Capture the cell that displays the provided text and extract its [x, y] central coordinate. 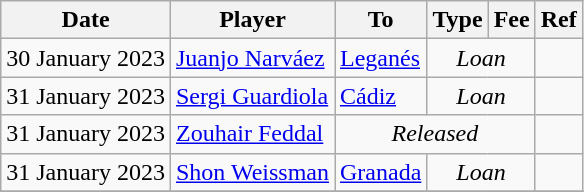
To [380, 20]
Date [86, 20]
Released [434, 134]
Ref [558, 20]
Cádiz [380, 96]
30 January 2023 [86, 58]
Player [252, 20]
Leganés [380, 58]
Zouhair Feddal [252, 134]
Type [458, 20]
Granada [380, 172]
Sergi Guardiola [252, 96]
Shon Weissman [252, 172]
Fee [512, 20]
Juanjo Narváez [252, 58]
